Find where the given text appears and provide that cell's center as (X, Y) coordinate. 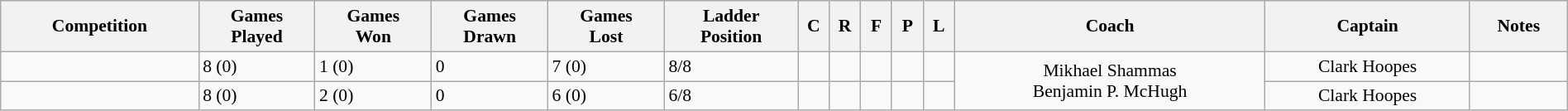
R (845, 27)
Captain (1368, 27)
L (939, 27)
2 (0) (374, 96)
6 (0) (607, 96)
Notes (1518, 27)
P (907, 27)
8/8 (731, 66)
7 (0) (607, 66)
GamesWon (374, 27)
C (814, 27)
GamesDrawn (490, 27)
Mikhael ShammasBenjamin P. McHugh (1110, 81)
6/8 (731, 96)
1 (0) (374, 66)
GamesPlayed (256, 27)
Competition (99, 27)
GamesLost (607, 27)
Coach (1110, 27)
LadderPosition (731, 27)
F (877, 27)
